Provide the [x, y] coordinate of the cell's center where the given text is located.  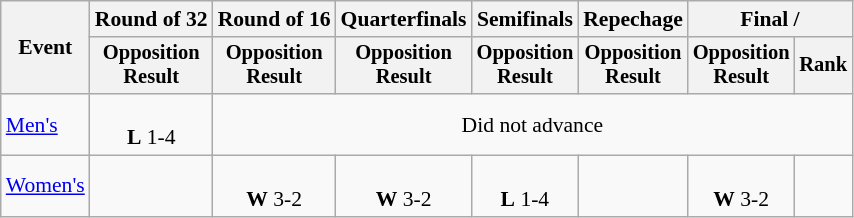
Round of 16 [274, 19]
Men's [46, 124]
Did not advance [532, 124]
Round of 32 [152, 19]
Quarterfinals [404, 19]
Repechage [633, 19]
Rank [823, 66]
Women's [46, 186]
Event [46, 48]
Final / [770, 19]
Semifinals [526, 19]
